Return the [x, y] coordinate for the center point of the cell that contains the specified text.  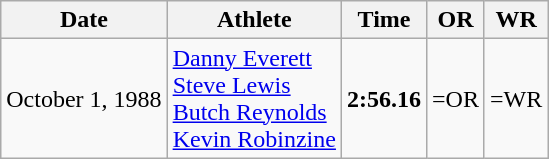
2:56.16 [384, 98]
Time [384, 20]
OR [456, 20]
Danny Everett Steve Lewis Butch Reynolds Kevin Robinzine [254, 98]
WR [516, 20]
Date [84, 20]
October 1, 1988 [84, 98]
=WR [516, 98]
=OR [456, 98]
Athlete [254, 20]
